Find where the given text appears and provide that cell's center as (x, y) coordinate. 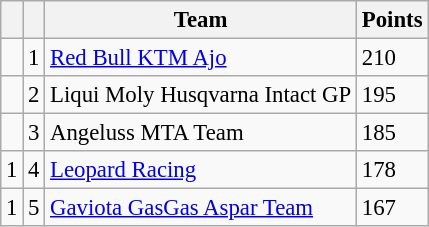
Team (201, 20)
Angeluss MTA Team (201, 133)
5 (34, 208)
4 (34, 170)
167 (392, 208)
Leopard Racing (201, 170)
Points (392, 20)
Red Bull KTM Ajo (201, 58)
2 (34, 95)
3 (34, 133)
185 (392, 133)
Liqui Moly Husqvarna Intact GP (201, 95)
210 (392, 58)
Gaviota GasGas Aspar Team (201, 208)
178 (392, 170)
195 (392, 95)
